Scan for the cell matching the given text and deliver its [x, y] coordinate at center. 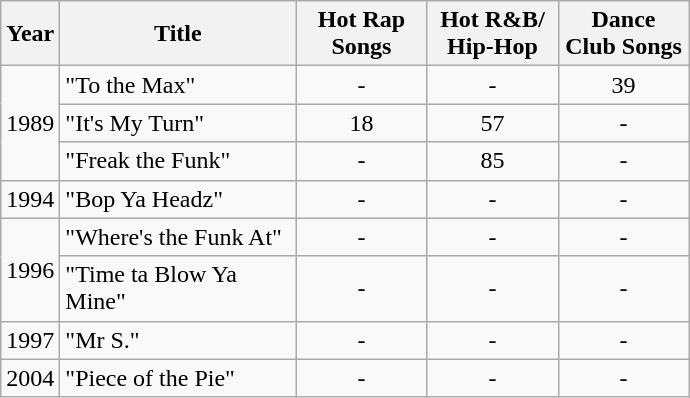
Year [30, 34]
2004 [30, 378]
18 [362, 123]
"Time ta Blow Ya Mine" [178, 288]
1994 [30, 199]
57 [492, 123]
1997 [30, 340]
1989 [30, 123]
"Where's the Funk At" [178, 237]
1996 [30, 270]
"Piece of the Pie" [178, 378]
Hot R&B/ Hip-Hop [492, 34]
"It's My Turn" [178, 123]
Title [178, 34]
"Mr S." [178, 340]
"Freak the Funk" [178, 161]
"To the Max" [178, 85]
85 [492, 161]
Hot Rap Songs [362, 34]
Dance Club Songs [624, 34]
39 [624, 85]
"Bop Ya Headz" [178, 199]
